Return the [X, Y] coordinate for the center point of the cell that contains the specified text.  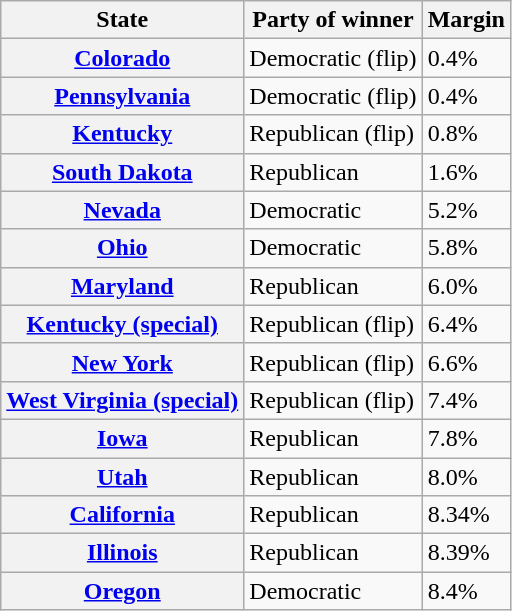
8.0% [466, 477]
South Dakota [122, 172]
Margin [466, 20]
Maryland [122, 286]
1.6% [466, 172]
West Virginia (special) [122, 400]
5.2% [466, 210]
Kentucky (special) [122, 324]
7.8% [466, 438]
Ohio [122, 248]
Colorado [122, 58]
Utah [122, 477]
6.0% [466, 286]
Oregon [122, 591]
State [122, 20]
5.8% [466, 248]
6.4% [466, 324]
Kentucky [122, 134]
6.6% [466, 362]
Illinois [122, 553]
7.4% [466, 400]
0.8% [466, 134]
Iowa [122, 438]
8.4% [466, 591]
Party of winner [333, 20]
New York [122, 362]
8.39% [466, 553]
Nevada [122, 210]
California [122, 515]
Pennsylvania [122, 96]
8.34% [466, 515]
